Detect which cell encompasses the target text, then output its (X, Y) center coordinate. 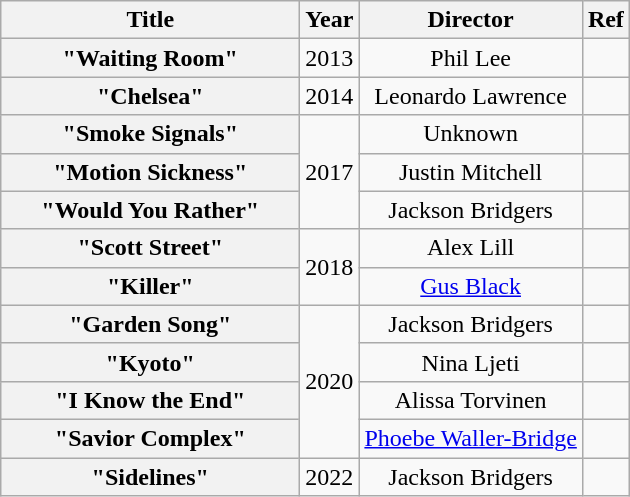
2022 (330, 477)
Leonardo Lawrence (470, 96)
Unknown (470, 134)
2014 (330, 96)
2017 (330, 172)
"Savior Complex" (150, 438)
Phoebe Waller-Bridge (470, 438)
"Waiting Room" (150, 58)
2018 (330, 267)
2013 (330, 58)
"Kyoto" (150, 362)
Director (470, 20)
Justin Mitchell (470, 172)
Title (150, 20)
"Sidelines" (150, 477)
Year (330, 20)
Alissa Torvinen (470, 400)
"Would You Rather" (150, 210)
"I Know the End" (150, 400)
Ref (606, 20)
Gus Black (470, 286)
Nina Ljeti (470, 362)
2020 (330, 381)
"Scott Street" (150, 248)
Phil Lee (470, 58)
"Garden Song" (150, 324)
Alex Lill (470, 248)
"Smoke Signals" (150, 134)
"Motion Sickness" (150, 172)
"Chelsea" (150, 96)
"Killer" (150, 286)
